Search for the cell housing the specified text and yield its (x, y) center coordinate. 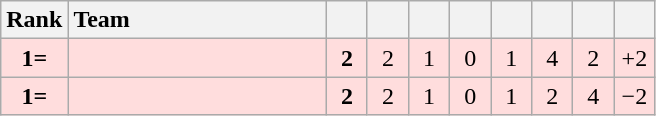
−2 (634, 96)
Rank (34, 20)
Team (198, 20)
+2 (634, 58)
